Extract the (X, Y) coordinate from the center of the cell holding the provided text.  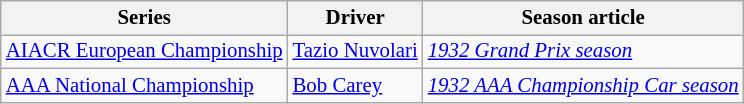
Season article (584, 18)
1932 AAA Championship Car season (584, 85)
AIACR European Championship (144, 51)
AAA National Championship (144, 85)
Driver (356, 18)
Bob Carey (356, 85)
Tazio Nuvolari (356, 51)
1932 Grand Prix season (584, 51)
Series (144, 18)
